Detect which cell encompasses the target text, then output its (X, Y) center coordinate. 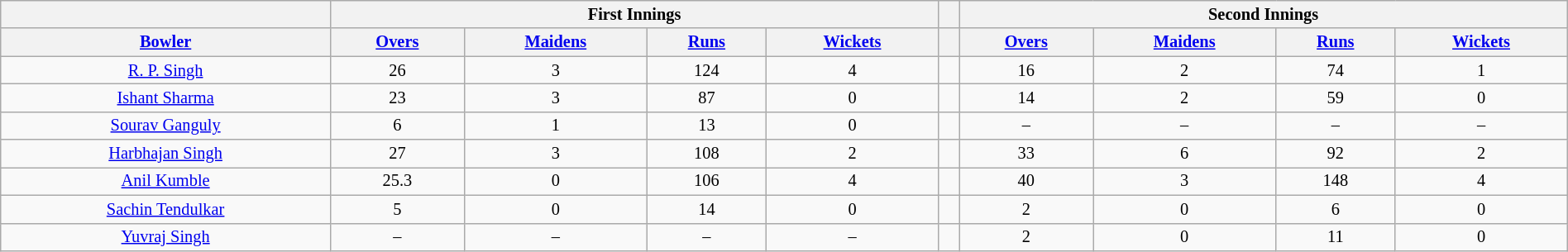
92 (1336, 154)
27 (398, 154)
5 (398, 209)
40 (1026, 181)
Sachin Tendulkar (165, 209)
Yuvraj Singh (165, 237)
59 (1336, 97)
33 (1026, 154)
87 (706, 97)
124 (706, 70)
Second Innings (1264, 14)
148 (1336, 181)
26 (398, 70)
106 (706, 181)
First Innings (635, 14)
13 (706, 126)
25.3 (398, 181)
Anil Kumble (165, 181)
Sourav Ganguly (165, 126)
R. P. Singh (165, 70)
74 (1336, 70)
16 (1026, 70)
11 (1336, 237)
108 (706, 154)
Harbhajan Singh (165, 154)
23 (398, 97)
Bowler (165, 42)
Ishant Sharma (165, 97)
